Extract the [X, Y] coordinate from the center of the cell holding the provided text.  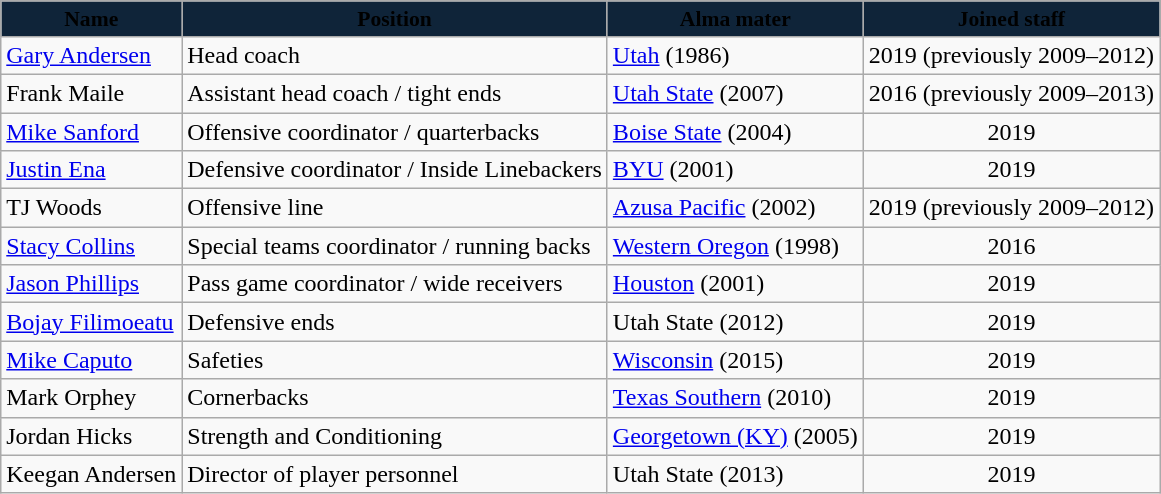
Name [92, 19]
Strength and Conditioning [395, 436]
2016 [1011, 246]
Cornerbacks [395, 398]
Defensive coordinator / Inside Linebackers [395, 170]
Texas Southern (2010) [735, 398]
Utah State (2013) [735, 474]
Assistant head coach / tight ends [395, 93]
Mike Sanford [92, 131]
Wisconsin (2015) [735, 360]
Azusa Pacific (2002) [735, 208]
Gary Andersen [92, 55]
Western Oregon (1998) [735, 246]
Pass game coordinator / wide receivers [395, 284]
Mike Caputo [92, 360]
Head coach [395, 55]
Safeties [395, 360]
Director of player personnel [395, 474]
TJ Woods [92, 208]
Justin Ena [92, 170]
Jordan Hicks [92, 436]
Keegan Andersen [92, 474]
BYU (2001) [735, 170]
Special teams coordinator / running backs [395, 246]
Utah State (2007) [735, 93]
Jason Phillips [92, 284]
Houston (2001) [735, 284]
Bojay Filimoeatu [92, 322]
Joined staff [1011, 19]
Utah (1986) [735, 55]
Alma mater [735, 19]
Georgetown (KY) (2005) [735, 436]
Stacy Collins [92, 246]
Utah State (2012) [735, 322]
2016 (previously 2009–2013) [1011, 93]
Mark Orphey [92, 398]
Position [395, 19]
Defensive ends [395, 322]
Frank Maile [92, 93]
Offensive coordinator / quarterbacks [395, 131]
Offensive line [395, 208]
Boise State (2004) [735, 131]
